Scan for the cell matching the given text and deliver its (X, Y) coordinate at center. 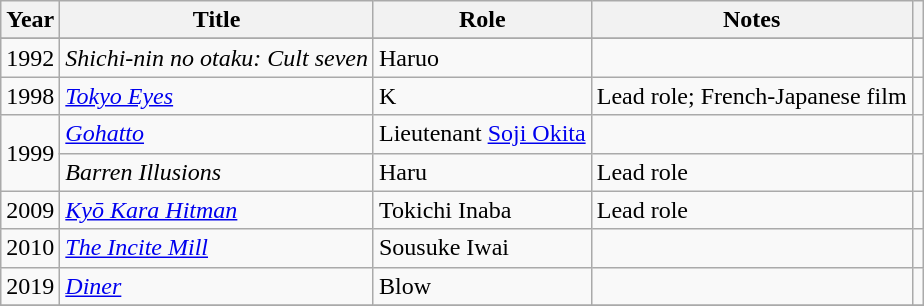
Shichi-nin no otaku: Cult seven (217, 58)
2010 (30, 248)
Lead role; French-Japanese film (752, 96)
Year (30, 20)
Tokichi Inaba (482, 210)
K (482, 96)
Tokyo Eyes (217, 96)
Sousuke Iwai (482, 248)
Role (482, 20)
Blow (482, 286)
Kyō Kara Hitman (217, 210)
2019 (30, 286)
1999 (30, 153)
The Incite Mill (217, 248)
Gohatto (217, 134)
Notes (752, 20)
Lieutenant Soji Okita (482, 134)
Haru (482, 172)
2009 (30, 210)
1998 (30, 96)
1992 (30, 58)
Barren Illusions (217, 172)
Title (217, 20)
Diner (217, 286)
Haruo (482, 58)
